Find where the given text appears and provide that cell's center as [x, y] coordinate. 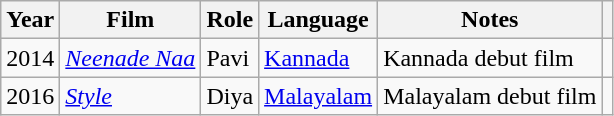
Neenade Naa [130, 58]
Language [318, 20]
Pavi [230, 58]
Malayalam debut film [490, 96]
2014 [30, 58]
Role [230, 20]
Film [130, 20]
Year [30, 20]
Diya [230, 96]
Malayalam [318, 96]
2016 [30, 96]
Notes [490, 20]
Style [130, 96]
Kannada [318, 58]
Kannada debut film [490, 58]
